Pinpoint the cell where the given text exists, returning its [x, y] midpoint coordinate. 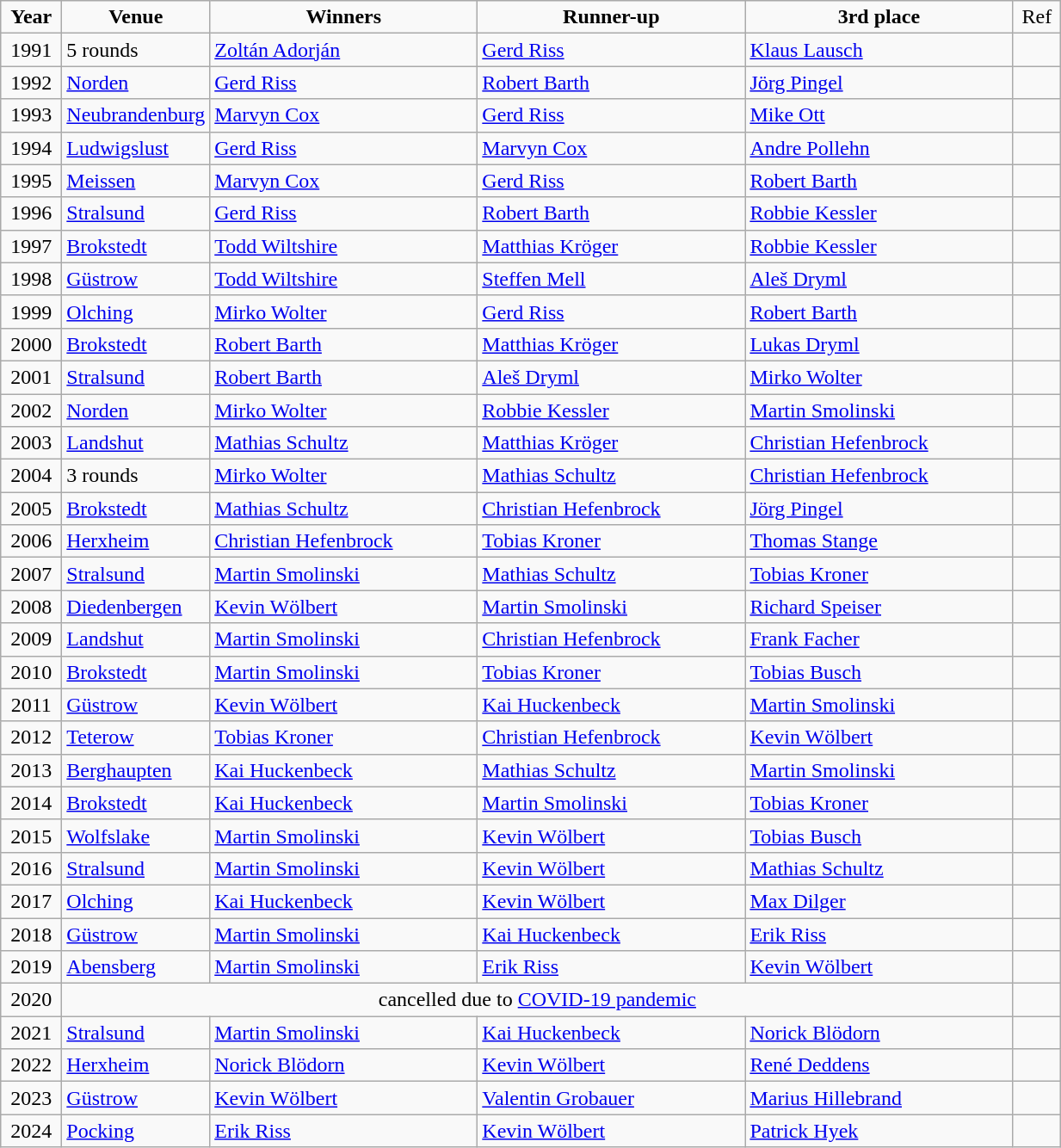
5 rounds [136, 50]
3rd place [879, 17]
Zoltán Adorján [344, 50]
Patrick Hyek [879, 1131]
2012 [31, 738]
Ref [1037, 17]
2000 [31, 344]
2002 [31, 410]
2010 [31, 672]
2017 [31, 901]
2019 [31, 967]
Abensberg [136, 967]
2021 [31, 1033]
1992 [31, 83]
2023 [31, 1098]
2004 [31, 476]
2013 [31, 770]
Meissen [136, 181]
Winners [344, 17]
1996 [31, 213]
Wolfslake [136, 836]
3 rounds [136, 476]
Berghaupten [136, 770]
Year [31, 17]
Richard Speiser [879, 607]
Ludwigslust [136, 148]
Klaus Lausch [879, 50]
Frank Facher [879, 639]
Max Dilger [879, 901]
Lukas Dryml [879, 344]
Steffen Mell [611, 279]
2009 [31, 639]
Diedenbergen [136, 607]
1993 [31, 115]
1994 [31, 148]
2006 [31, 541]
1997 [31, 246]
2003 [31, 443]
1995 [31, 181]
1998 [31, 279]
Venue [136, 17]
Valentin Grobauer [611, 1098]
2005 [31, 509]
Thomas Stange [879, 541]
2014 [31, 803]
1991 [31, 50]
2008 [31, 607]
Pocking [136, 1131]
René Deddens [879, 1065]
2018 [31, 934]
2011 [31, 705]
Marius Hillebrand [879, 1098]
1999 [31, 312]
Runner-up [611, 17]
2020 [31, 1000]
Teterow [136, 738]
Andre Pollehn [879, 148]
cancelled due to COVID-19 pandemic [537, 1000]
2016 [31, 868]
2015 [31, 836]
2001 [31, 377]
2007 [31, 574]
2022 [31, 1065]
Mike Ott [879, 115]
2024 [31, 1131]
Neubrandenburg [136, 115]
